Search for the cell housing the specified text and yield its (X, Y) center coordinate. 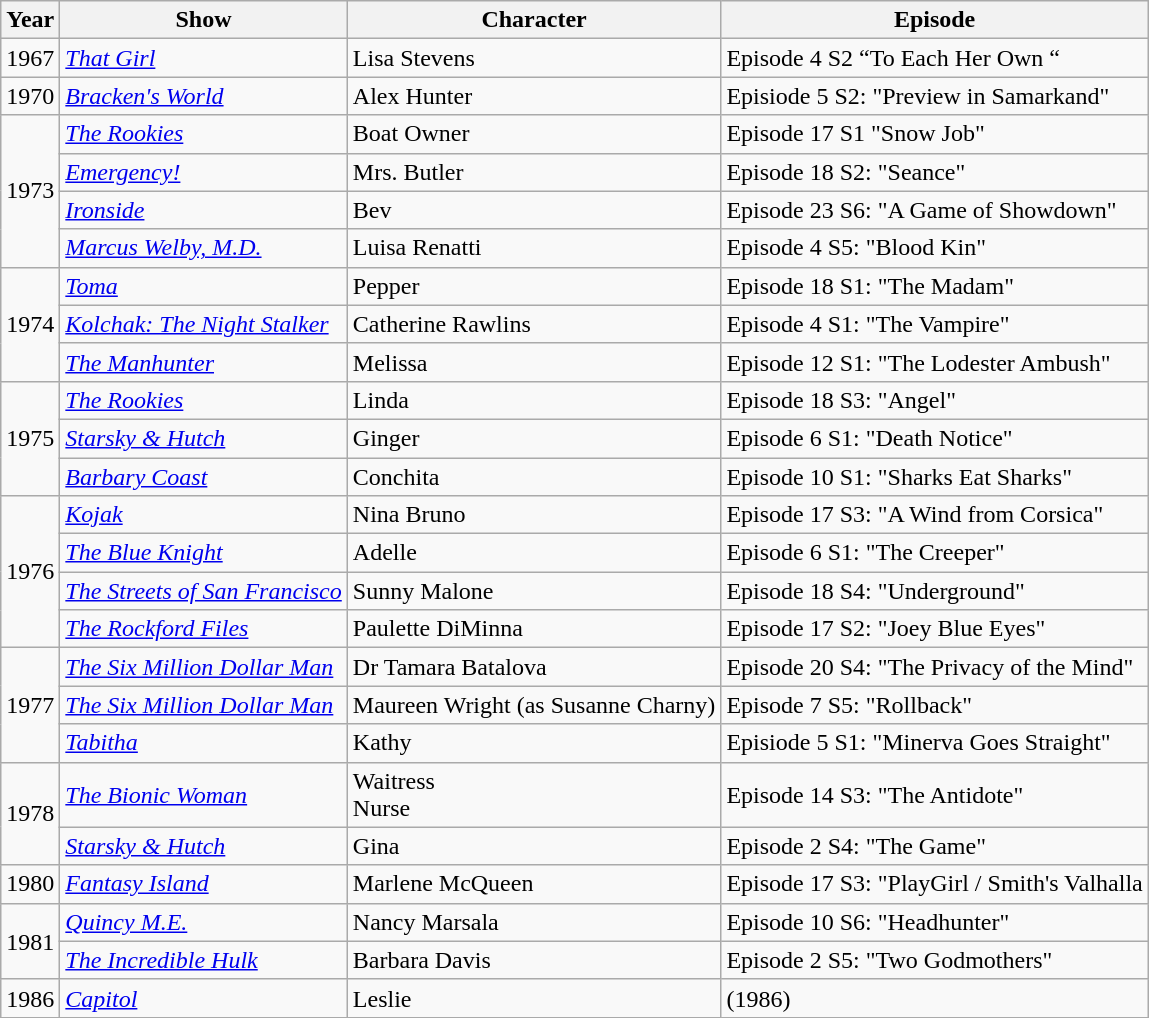
Waitress Nurse (534, 794)
Episode 6 S1: "Death Notice" (934, 438)
Episode 23 S6: "A Game of Showdown" (934, 210)
Episode 17 S1 "Snow Job" (934, 134)
Bracken's World (204, 96)
1981 (30, 941)
Melissa (534, 362)
That Girl (204, 58)
Kolchak: The Night Stalker (204, 324)
Episode 6 S1: "The Creeper" (934, 553)
Dr Tamara Batalova (534, 667)
Maureen Wright (as Susanne Charny) (534, 705)
Toma (204, 286)
Leslie (534, 998)
Episode 10 S1: "Sharks Eat Sharks" (934, 477)
Sunny Malone (534, 591)
Fantasy Island (204, 884)
Paulette DiMinna (534, 629)
1980 (30, 884)
Linda (534, 400)
Marlene McQueen (534, 884)
Marcus Welby, M.D. (204, 248)
Show (204, 20)
Kojak (204, 515)
Bev (534, 210)
(1986) (934, 998)
Episode 2 S5: "Two Godmothers" (934, 960)
Episode 18 S1: "The Madam" (934, 286)
Barbary Coast (204, 477)
Episode 12 S1: "The Lodester Ambush" (934, 362)
1974 (30, 324)
Pepper (534, 286)
The Bionic Woman (204, 794)
Episode 18 S2: "Seance" (934, 172)
The Streets of San Francisco (204, 591)
Episiode 5 S1: "Minerva Goes Straight" (934, 743)
Alex Hunter (534, 96)
The Rockford Files (204, 629)
Gina (534, 846)
Conchita (534, 477)
Adelle (534, 553)
Kathy (534, 743)
1978 (30, 814)
1977 (30, 705)
Episode 2 S4: "The Game" (934, 846)
Episode 20 S4: "The Privacy of the Mind" (934, 667)
1986 (30, 998)
1975 (30, 438)
Ginger (534, 438)
Episode 14 S3: "The Antidote" (934, 794)
Quincy M.E. (204, 922)
The Blue Knight (204, 553)
Episode 4 S1: "The Vampire" (934, 324)
The Manhunter (204, 362)
Lisa Stevens (534, 58)
Episode (934, 20)
Tabitha (204, 743)
Mrs. Butler (534, 172)
1976 (30, 572)
The Incredible Hulk (204, 960)
Year (30, 20)
Catherine Rawlins (534, 324)
Nancy Marsala (534, 922)
Episode 4 S5: "Blood Kin" (934, 248)
Emergency! (204, 172)
Episode 18 S3: "Angel" (934, 400)
1967 (30, 58)
Сharacter (534, 20)
Nina Bruno (534, 515)
Ironside (204, 210)
Episode 17 S3: "PlayGirl / Smith's Valhalla (934, 884)
1973 (30, 191)
Barbara Davis (534, 960)
1970 (30, 96)
Episiode 5 S2: "Preview in Samarkand" (934, 96)
Episode 4 S2 “To Each Her Own “ (934, 58)
Boat Owner (534, 134)
Episode 18 S4: "Underground" (934, 591)
Episode 17 S2: "Joey Blue Eyes" (934, 629)
Luisa Renatti (534, 248)
Episode 17 S3: "A Wind from Corsica" (934, 515)
Capitol (204, 998)
Episode 10 S6: "Headhunter" (934, 922)
Episode 7 S5: "Rollback" (934, 705)
